Extract the (x, y) coordinate from the center of the cell holding the provided text.  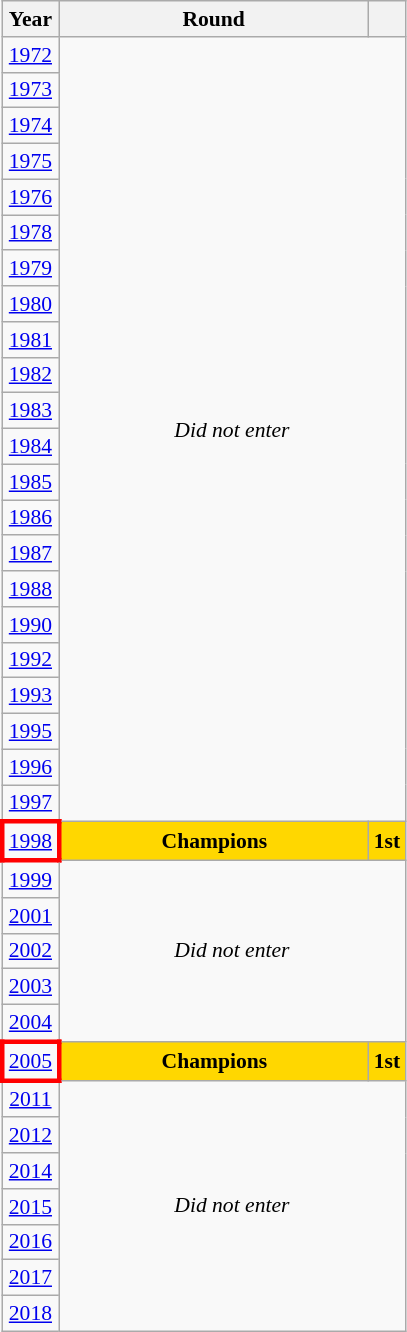
2016 (30, 1242)
1982 (30, 375)
1998 (30, 842)
1979 (30, 269)
1993 (30, 696)
1976 (30, 197)
2011 (30, 1098)
1988 (30, 589)
1992 (30, 660)
2004 (30, 1024)
2003 (30, 987)
2015 (30, 1207)
2017 (30, 1278)
1999 (30, 880)
2005 (30, 1062)
1986 (30, 518)
1975 (30, 162)
2018 (30, 1314)
1990 (30, 625)
1984 (30, 447)
2014 (30, 1171)
1973 (30, 90)
1983 (30, 411)
1996 (30, 767)
1987 (30, 554)
2002 (30, 951)
1995 (30, 732)
2012 (30, 1136)
1981 (30, 340)
2001 (30, 916)
1978 (30, 233)
1997 (30, 804)
1972 (30, 55)
Round (214, 19)
1980 (30, 304)
Year (30, 19)
1985 (30, 482)
1974 (30, 126)
